Output the (x, y) coordinate of the center of the cell containing the given text.  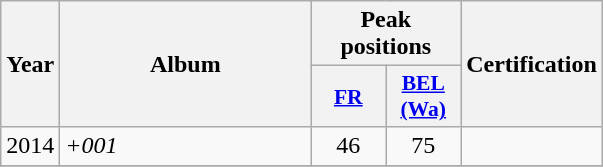
BEL (Wa) (424, 96)
FR (348, 96)
Certification (532, 64)
46 (348, 146)
Album (186, 64)
Peak positions (386, 34)
75 (424, 146)
Year (30, 64)
+001 (186, 146)
2014 (30, 146)
